Detect which cell encompasses the target text, then output its (X, Y) center coordinate. 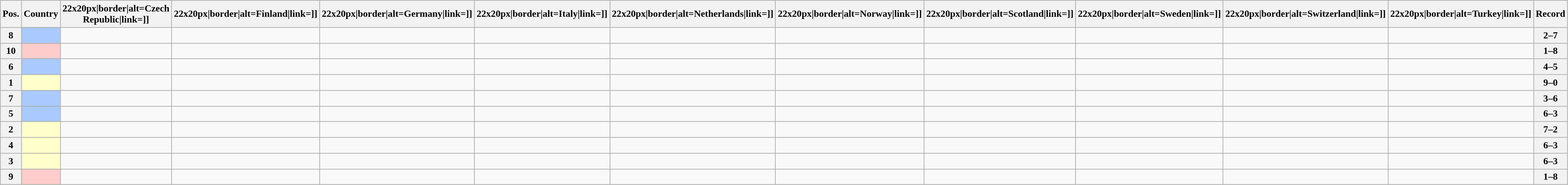
22x20px|border|alt=Finland|link=]] (246, 14)
2 (11, 130)
9–0 (1551, 83)
9 (11, 177)
7–2 (1551, 130)
22x20px|border|alt=Czech Republic|link=]] (116, 14)
3 (11, 161)
8 (11, 35)
Pos. (11, 14)
22x20px|border|alt=Norway|link=]] (850, 14)
22x20px|border|alt=Sweden|link=]] (1149, 14)
Record (1551, 14)
22x20px|border|alt=Scotland|link=]] (1000, 14)
Country (41, 14)
22x20px|border|alt=Switzerland|link=]] (1306, 14)
2–7 (1551, 35)
22x20px|border|alt=Germany|link=]] (397, 14)
22x20px|border|alt=Turkey|link=]] (1461, 14)
3–6 (1551, 98)
10 (11, 51)
4 (11, 146)
5 (11, 114)
4–5 (1551, 67)
7 (11, 98)
6 (11, 67)
22x20px|border|alt=Italy|link=]] (542, 14)
22x20px|border|alt=Netherlands|link=]] (693, 14)
1 (11, 83)
